Determine the [x, y] coordinate at the center of the cell enclosing the given text.  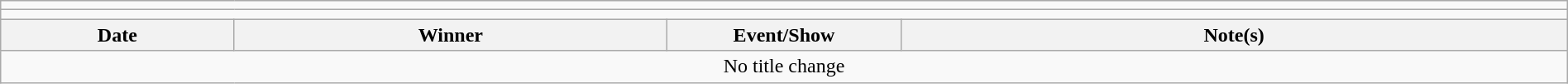
Winner [451, 35]
Event/Show [784, 35]
No title change [784, 67]
Date [117, 35]
Note(s) [1234, 35]
